For the text-containing cell, return its midpoint in (X, Y) coordinate format. 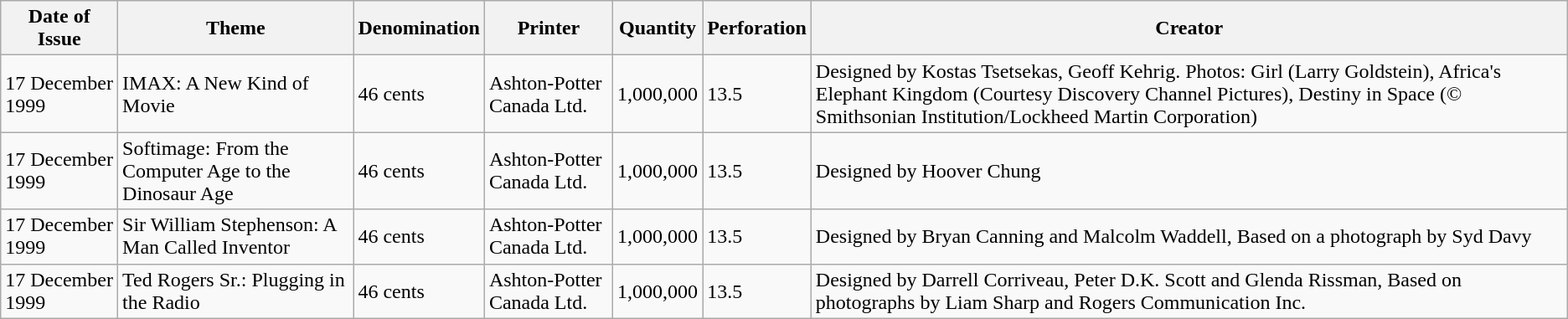
Theme (236, 28)
Perforation (757, 28)
Creator (1189, 28)
Softimage: From the Computer Age to the Dinosaur Age (236, 171)
Designed by Bryan Canning and Malcolm Waddell, Based on a photograph by Syd Davy (1189, 236)
Quantity (658, 28)
Date of Issue (59, 28)
IMAX: A New Kind of Movie (236, 94)
Designed by Darrell Corriveau, Peter D.K. Scott and Glenda Rissman, Based on photographs by Liam Sharp and Rogers Communication Inc. (1189, 291)
Printer (548, 28)
Sir William Stephenson: A Man Called Inventor (236, 236)
Denomination (419, 28)
Ted Rogers Sr.: Plugging in the Radio (236, 291)
Designed by Hoover Chung (1189, 171)
